Capture the cell that displays the provided text and extract its [X, Y] central coordinate. 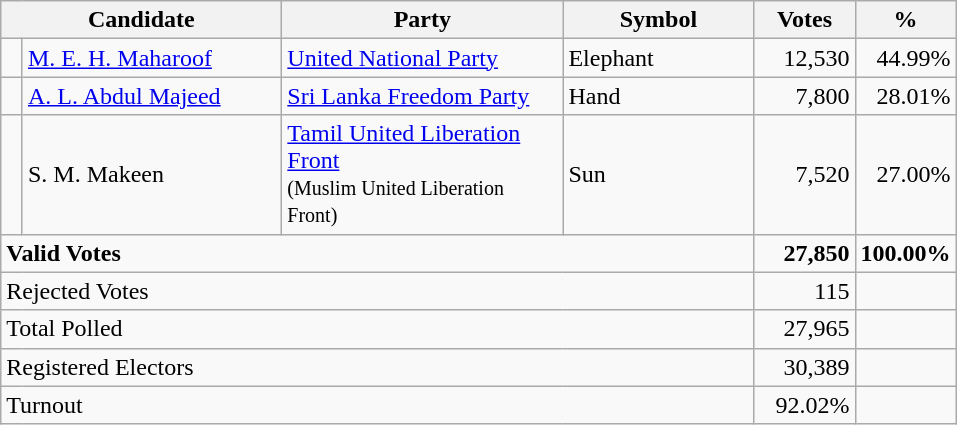
Party [422, 20]
Candidate [142, 20]
Hand [658, 96]
7,800 [804, 96]
30,389 [804, 367]
27,850 [804, 253]
Symbol [658, 20]
Elephant [658, 58]
Votes [804, 20]
27,965 [804, 329]
S. M. Makeen [152, 174]
44.99% [906, 58]
Turnout [378, 405]
% [906, 20]
28.01% [906, 96]
Total Polled [378, 329]
7,520 [804, 174]
A. L. Abdul Majeed [152, 96]
92.02% [804, 405]
Tamil United Liberation Front(Muslim United Liberation Front) [422, 174]
100.00% [906, 253]
Rejected Votes [378, 291]
Sri Lanka Freedom Party [422, 96]
M. E. H. Maharoof [152, 58]
27.00% [906, 174]
Sun [658, 174]
Registered Electors [378, 367]
115 [804, 291]
United National Party [422, 58]
12,530 [804, 58]
Valid Votes [378, 253]
